Scan for the cell matching the given text and deliver its [x, y] coordinate at center. 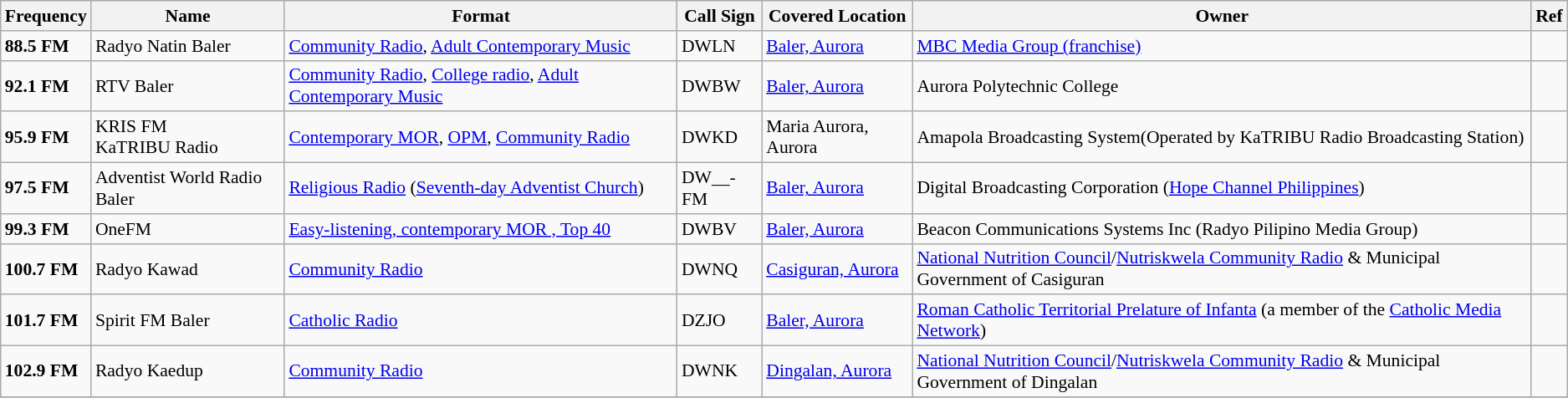
Call Sign [719, 16]
Format [481, 16]
DWBV [719, 229]
Casiguran, Aurora [837, 269]
RTV Baler [187, 85]
DZJO [719, 321]
100.7 FM [46, 269]
99.3 FM [46, 229]
DWBW [719, 85]
Religious Radio (Seventh-day Adventist Church) [481, 189]
102.9 FM [46, 371]
Catholic Radio [481, 321]
Adventist World Radio Baler [187, 189]
Beacon Communications Systems Inc (Radyo Pilipino Media Group) [1222, 229]
Name [187, 16]
MBC Media Group (franchise) [1222, 46]
Digital Broadcasting Corporation (Hope Channel Philippines) [1222, 189]
National Nutrition Council/Nutriskwela Community Radio & Municipal Government of Casiguran [1222, 269]
101.7 FM [46, 321]
DWLN [719, 46]
Maria Aurora, Aurora [837, 137]
Radyo Kaedup [187, 371]
DWKD [719, 137]
Dingalan, Aurora [837, 371]
DW__-FM [719, 189]
OneFM [187, 229]
DWNK [719, 371]
National Nutrition Council/Nutriskwela Community Radio & Municipal Government of Dingalan [1222, 371]
97.5 FM [46, 189]
Easy-listening, contemporary MOR , Top 40 [481, 229]
Aurora Polytechnic College [1222, 85]
92.1 FM [46, 85]
Roman Catholic Territorial Prelature of Infanta (a member of the Catholic Media Network) [1222, 321]
Spirit FM Baler [187, 321]
Frequency [46, 16]
DWNQ [719, 269]
Community Radio, Adult Contemporary Music [481, 46]
Ref [1549, 16]
Radyo Kawad [187, 269]
88.5 FM [46, 46]
KRIS FMKaTRIBU Radio [187, 137]
Contemporary MOR, OPM, Community Radio [481, 137]
95.9 FM [46, 137]
Radyo Natin Baler [187, 46]
Amapola Broadcasting System(Operated by KaTRIBU Radio Broadcasting Station) [1222, 137]
Community Radio, College radio, Adult Contemporary Music [481, 85]
Owner [1222, 16]
Covered Location [837, 16]
